Search for the cell housing the specified text and yield its (x, y) center coordinate. 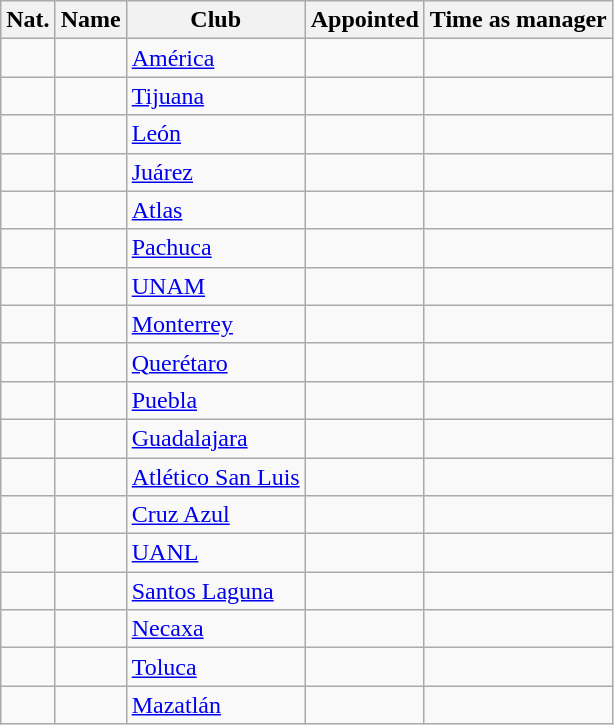
Querétaro (216, 362)
Name (90, 20)
Tijuana (216, 96)
León (216, 134)
Appointed (364, 20)
Nat. (28, 20)
Guadalajara (216, 438)
Puebla (216, 400)
UNAM (216, 286)
Juárez (216, 172)
UANL (216, 553)
Monterrey (216, 324)
Cruz Azul (216, 515)
Necaxa (216, 629)
América (216, 58)
Pachuca (216, 248)
Atlético San Luis (216, 477)
Mazatlán (216, 705)
Atlas (216, 210)
Toluca (216, 667)
Santos Laguna (216, 591)
Club (216, 20)
Time as manager (518, 20)
